Provide the (x, y) coordinate of the cell's center where the given text is located.  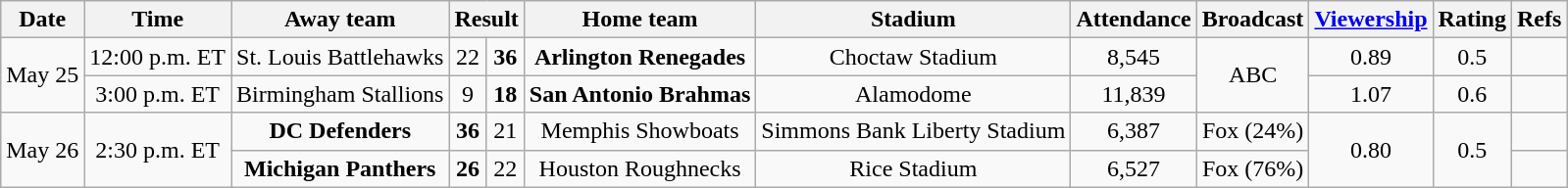
St. Louis Battlehawks (340, 57)
Memphis Showboats (639, 131)
Home team (639, 20)
Rating (1472, 20)
Houston Roughnecks (639, 168)
San Antonio Brahmas (639, 94)
1.07 (1371, 94)
11,839 (1134, 94)
Viewership (1371, 20)
Refs (1539, 20)
Choctaw Stadium (914, 57)
26 (468, 168)
8,545 (1134, 57)
Fox (76%) (1253, 168)
0.80 (1371, 150)
12:00 p.m. ET (158, 57)
Stadium (914, 20)
9 (468, 94)
Alamodome (914, 94)
18 (505, 94)
6,387 (1134, 131)
Away team (340, 20)
6,527 (1134, 168)
Simmons Bank Liberty Stadium (914, 131)
0.89 (1371, 57)
Arlington Renegades (639, 57)
3:00 p.m. ET (158, 94)
May 26 (43, 150)
ABC (1253, 75)
Result (486, 20)
Rice Stadium (914, 168)
DC Defenders (340, 131)
Attendance (1134, 20)
Michigan Panthers (340, 168)
May 25 (43, 75)
Time (158, 20)
Fox (24%) (1253, 131)
Broadcast (1253, 20)
Birmingham Stallions (340, 94)
21 (505, 131)
Date (43, 20)
2:30 p.m. ET (158, 150)
0.6 (1472, 94)
